Return the [x, y] coordinate for the center point of the cell that contains the specified text.  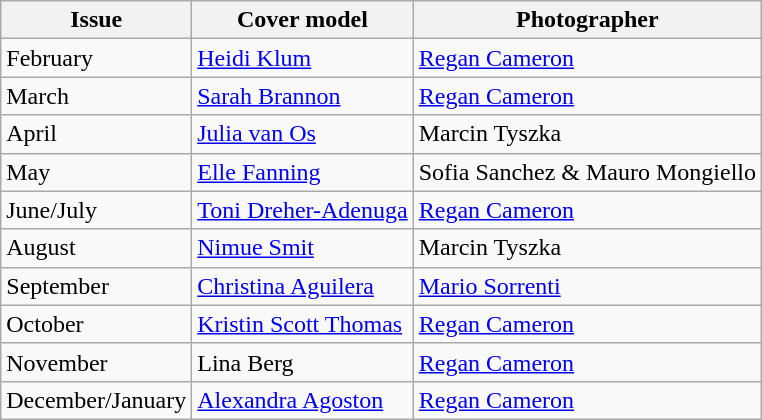
Issue [96, 20]
Mario Sorrenti [587, 286]
Sarah Brannon [302, 96]
October [96, 324]
Heidi Klum [302, 58]
April [96, 134]
May [96, 172]
Kristin Scott Thomas [302, 324]
September [96, 286]
December/January [96, 400]
Alexandra Agoston [302, 400]
March [96, 96]
June/July [96, 210]
Nimue Smit [302, 248]
Sofia Sanchez & Mauro Mongiello [587, 172]
Lina Berg [302, 362]
Christina Aguilera [302, 286]
Elle Fanning [302, 172]
Julia van Os [302, 134]
February [96, 58]
November [96, 362]
August [96, 248]
Photographer [587, 20]
Toni Dreher-Adenuga [302, 210]
Cover model [302, 20]
